Identify which cell holds the provided text, then report its [x, y] central coordinate. 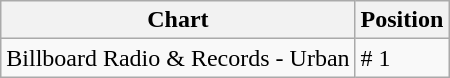
Billboard Radio & Records - Urban [178, 58]
Chart [178, 20]
Position [402, 20]
# 1 [402, 58]
